Determine the (X, Y) coordinate at the center of the cell enclosing the given text.  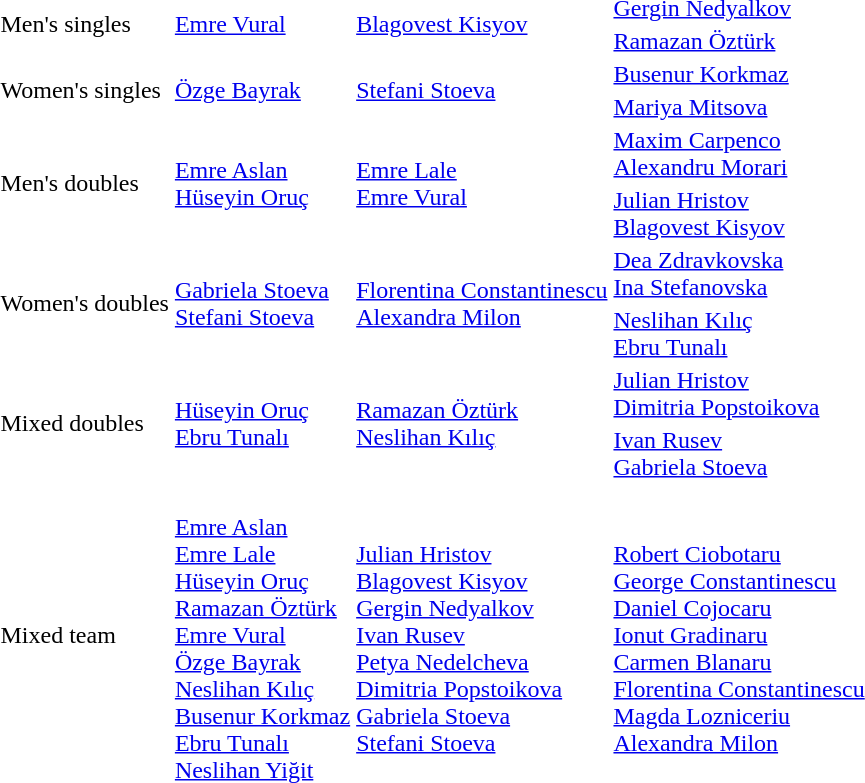
Florentina Constantinescu Alexandra Milon (482, 304)
Emre Lale Emre Vural (482, 184)
Stefani Stoeva (482, 90)
Gabriela Stoeva Stefani Stoeva (262, 304)
Hüseyin Oruç Ebru Tunalı (262, 424)
Ramazan Öztürk Neslihan Kılıç (482, 424)
Özge Bayrak (262, 90)
Emre Aslan Hüseyin Oruç (262, 184)
